Pinpoint the cell where the given text exists, returning its [X, Y] midpoint coordinate. 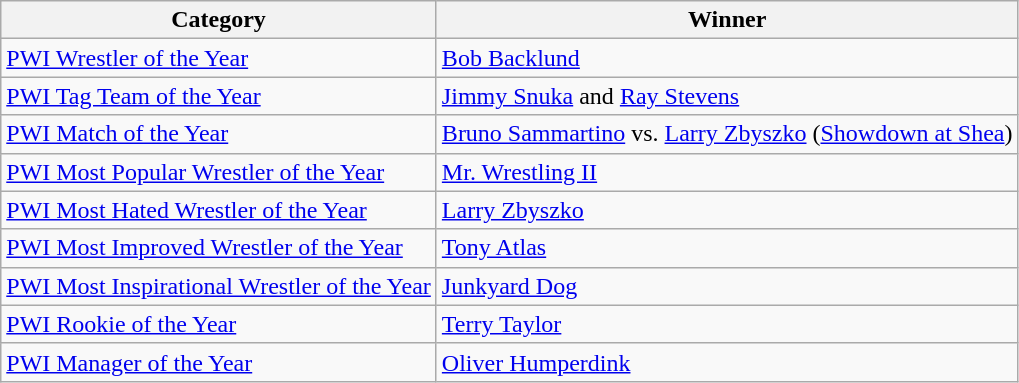
Junkyard Dog [727, 286]
PWI Wrestler of the Year [219, 58]
Mr. Wrestling II [727, 172]
PWI Most Hated Wrestler of the Year [219, 210]
PWI Most Popular Wrestler of the Year [219, 172]
Bob Backlund [727, 58]
PWI Rookie of the Year [219, 324]
PWI Most Improved Wrestler of the Year [219, 248]
PWI Tag Team of the Year [219, 96]
Larry Zbyszko [727, 210]
Winner [727, 20]
Jimmy Snuka and Ray Stevens [727, 96]
PWI Manager of the Year [219, 362]
Bruno Sammartino vs. Larry Zbyszko (Showdown at Shea) [727, 134]
Category [219, 20]
Terry Taylor [727, 324]
Oliver Humperdink [727, 362]
Tony Atlas [727, 248]
PWI Match of the Year [219, 134]
PWI Most Inspirational Wrestler of the Year [219, 286]
